Locate the cell with the specified text and output its [X, Y] center coordinate. 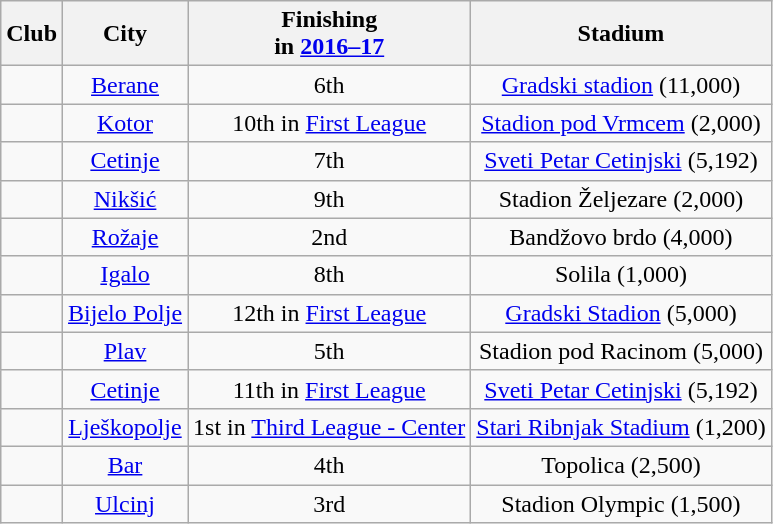
12th in First League [330, 313]
Lješkopolje [126, 427]
Bandžovo brdo (4,000) [621, 237]
3rd [330, 503]
10th in First League [330, 123]
Berane [126, 85]
Stadion Olympic (1,500) [621, 503]
Bar [126, 465]
Stadion pod Racinom (5,000) [621, 351]
Ulcinj [126, 503]
2nd [330, 237]
8th [330, 275]
City [126, 34]
Bijelo Polje [126, 313]
4th [330, 465]
6th [330, 85]
5th [330, 351]
Topolica (2,500) [621, 465]
Rožaje [126, 237]
11th in First League [330, 389]
9th [330, 199]
Stadion pod Vrmcem (2,000) [621, 123]
Stadion Željezare (2,000) [621, 199]
1st in Third League - Center [330, 427]
Kotor [126, 123]
7th [330, 161]
Club [32, 34]
Solila (1,000) [621, 275]
Stari Ribnjak Stadium (1,200) [621, 427]
Finishing in 2016–17 [330, 34]
Stadium [621, 34]
Gradski stadion (11,000) [621, 85]
Gradski Stadion (5,000) [621, 313]
Igalo [126, 275]
Nikšić [126, 199]
Plav [126, 351]
